For the text-containing cell, return its midpoint in (X, Y) coordinate format. 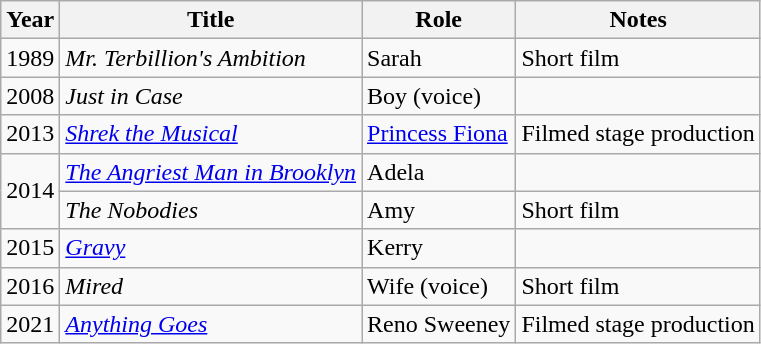
Kerry (439, 248)
Title (211, 20)
Princess Fiona (439, 134)
2014 (30, 191)
2021 (30, 324)
Adela (439, 172)
Sarah (439, 58)
Role (439, 20)
2013 (30, 134)
Mired (211, 286)
2008 (30, 96)
1989 (30, 58)
Reno Sweeney (439, 324)
Amy (439, 210)
Shrek the Musical (211, 134)
Mr. Terbillion's Ambition (211, 58)
2015 (30, 248)
Just in Case (211, 96)
The Nobodies (211, 210)
The Angriest Man in Brooklyn (211, 172)
Boy (voice) (439, 96)
Anything Goes (211, 324)
Notes (638, 20)
Wife (voice) (439, 286)
Year (30, 20)
Gravy (211, 248)
2016 (30, 286)
